Find where the given text appears and provide that cell's center as (X, Y) coordinate. 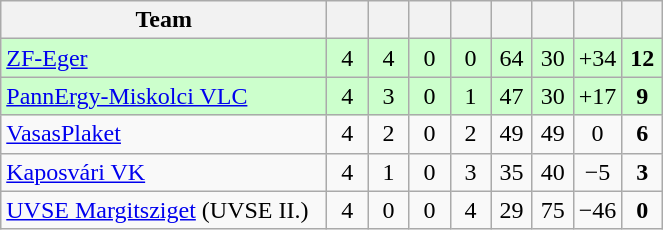
Team (164, 20)
+17 (598, 96)
35 (512, 172)
9 (642, 96)
64 (512, 58)
12 (642, 58)
−5 (598, 172)
VasasPlaket (164, 134)
UVSE Margitsziget (UVSE II.) (164, 210)
6 (642, 134)
Kaposvári VK (164, 172)
40 (552, 172)
ZF-Eger (164, 58)
−46 (598, 210)
29 (512, 210)
75 (552, 210)
47 (512, 96)
PannErgy-Miskolci VLC (164, 96)
+34 (598, 58)
